Determine the [X, Y] coordinate at the center of the cell enclosing the given text.  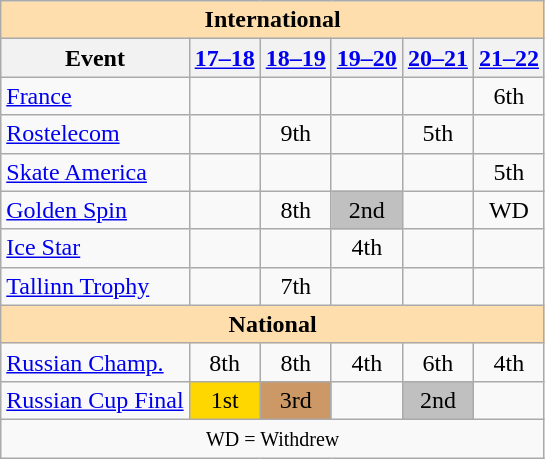
20–21 [438, 58]
17–18 [224, 58]
Ice Star [95, 248]
Russian Cup Final [95, 400]
International [273, 20]
7th [296, 286]
National [273, 324]
3rd [296, 400]
Event [95, 58]
Skate America [95, 172]
Golden Spin [95, 210]
9th [296, 134]
19–20 [366, 58]
Rostelecom [95, 134]
21–22 [508, 58]
1st [224, 400]
Russian Champ. [95, 362]
WD [508, 210]
France [95, 96]
Tallinn Trophy [95, 286]
18–19 [296, 58]
WD = Withdrew [273, 438]
